From the cell containing the given text, extract its center point as (X, Y) coordinate. 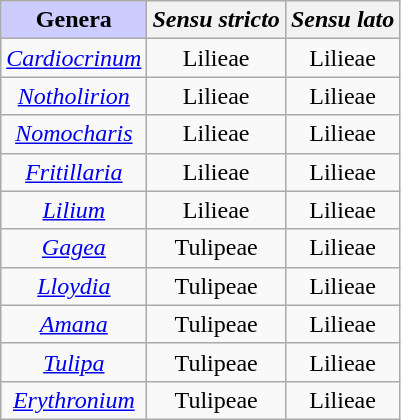
Erythronium (74, 400)
Lilium (74, 210)
Notholirion (74, 96)
Gagea (74, 248)
Genera (74, 20)
Nomocharis (74, 134)
Amana (74, 324)
Lloydia (74, 286)
Sensu stricto (216, 20)
Fritillaria (74, 172)
Tulipa (74, 362)
Cardiocrinum (74, 58)
Sensu lato (342, 20)
